Scan for the cell matching the given text and deliver its [X, Y] coordinate at center. 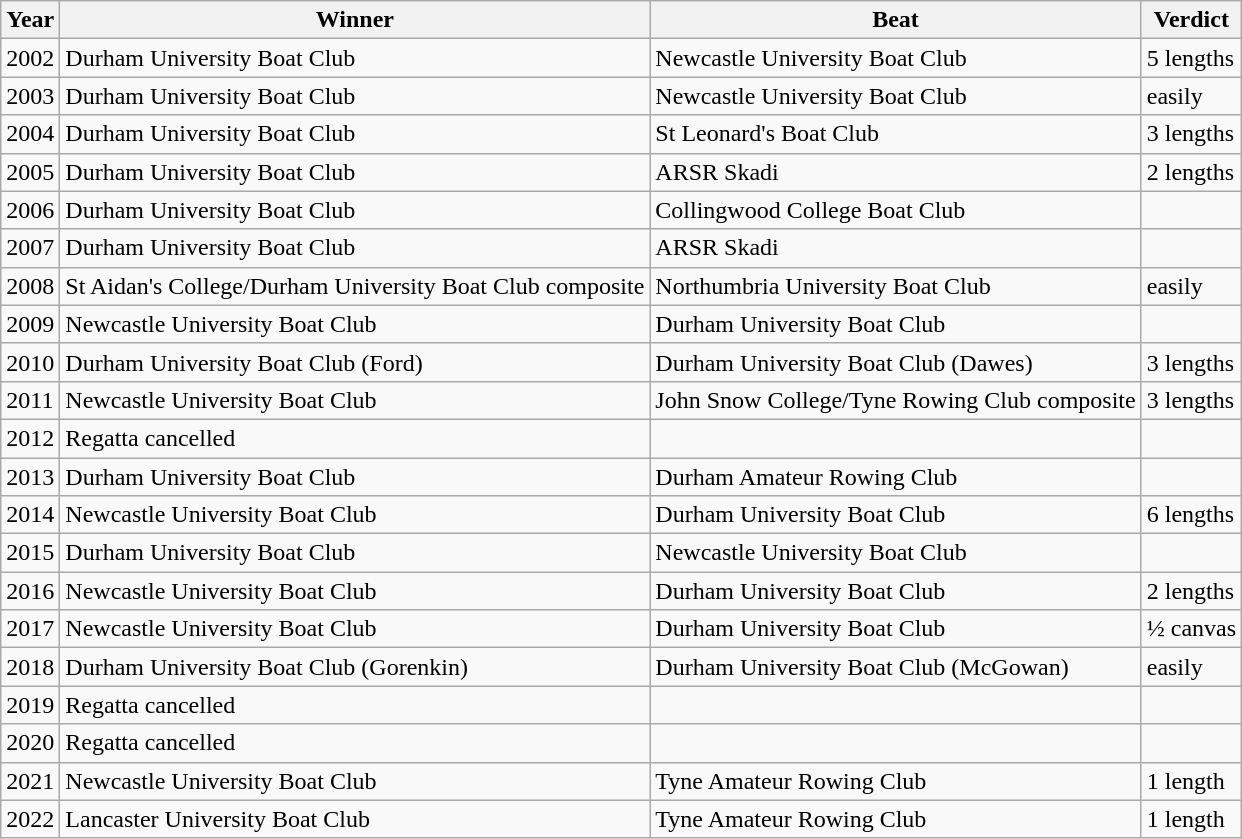
2004 [30, 134]
St Aidan's College/Durham University Boat Club composite [355, 286]
2008 [30, 286]
Beat [896, 20]
2003 [30, 96]
Verdict [1191, 20]
Durham University Boat Club (Dawes) [896, 362]
Year [30, 20]
2002 [30, 58]
2020 [30, 743]
2005 [30, 172]
2021 [30, 781]
2022 [30, 819]
2011 [30, 400]
Durham University Boat Club (Ford) [355, 362]
2017 [30, 629]
St Leonard's Boat Club [896, 134]
2018 [30, 667]
2016 [30, 591]
Durham University Boat Club (McGowan) [896, 667]
5 lengths [1191, 58]
2007 [30, 248]
6 lengths [1191, 515]
Collingwood College Boat Club [896, 210]
Durham Amateur Rowing Club [896, 477]
2014 [30, 515]
Durham University Boat Club (Gorenkin) [355, 667]
John Snow College/Tyne Rowing Club composite [896, 400]
2015 [30, 553]
2009 [30, 324]
Lancaster University Boat Club [355, 819]
Winner [355, 20]
½ canvas [1191, 629]
2019 [30, 705]
2006 [30, 210]
2012 [30, 438]
2013 [30, 477]
Northumbria University Boat Club [896, 286]
2010 [30, 362]
